Extract the [X, Y] coordinate from the center of the cell holding the provided text.  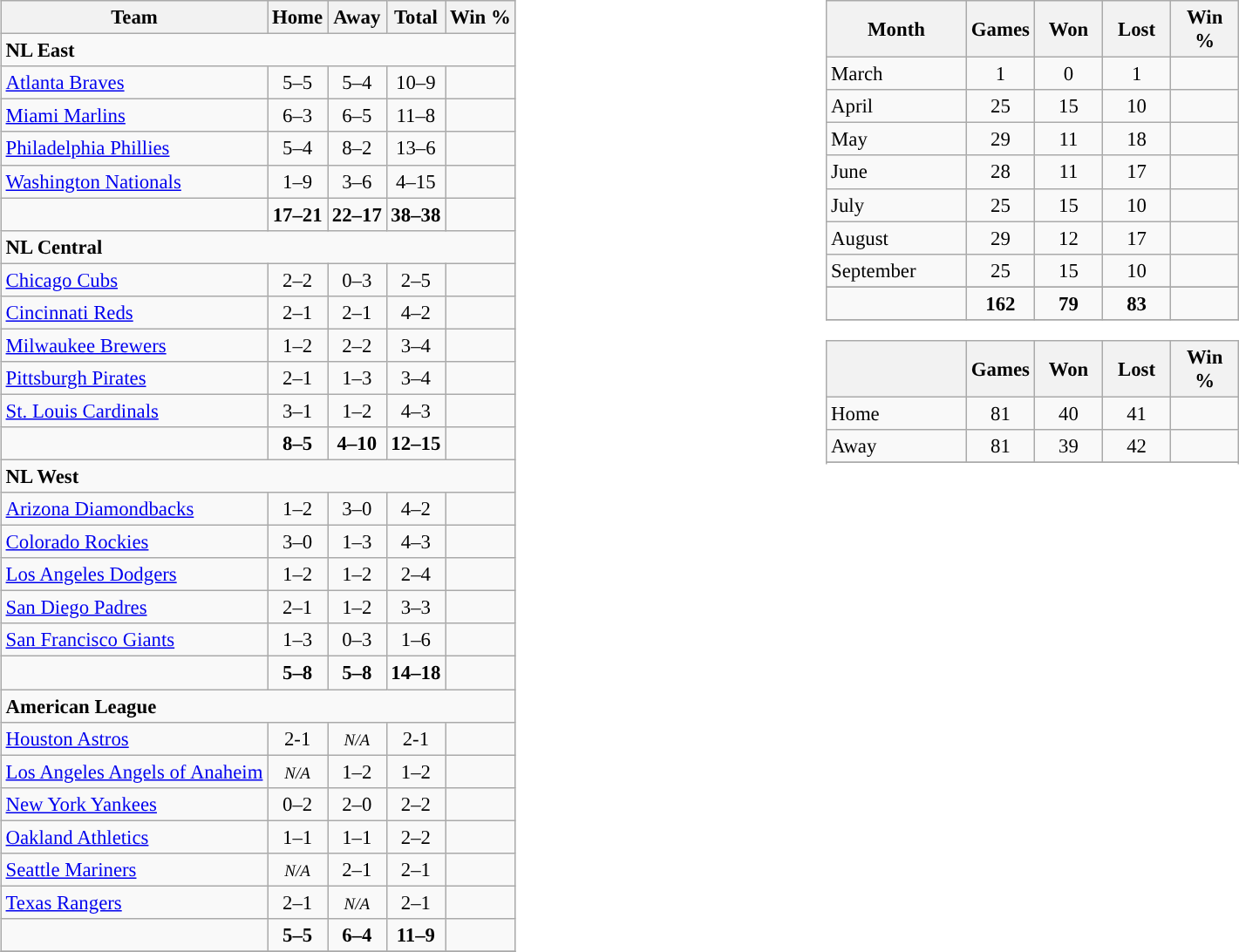
12–15 [416, 444]
12 [1068, 238]
79 [1068, 303]
10–9 [416, 83]
40 [1068, 413]
162 [1000, 303]
6–4 [357, 935]
1–6 [416, 640]
May [896, 139]
Washington Nationals [134, 181]
38–38 [416, 214]
83 [1137, 303]
11–8 [416, 116]
2–4 [416, 575]
Texas Rangers [134, 902]
Oakland Athletics [134, 837]
4–10 [357, 444]
3–6 [357, 181]
Philadelphia Phillies [134, 148]
August [896, 238]
0–2 [298, 804]
San Francisco Giants [134, 640]
4–15 [416, 181]
17–21 [298, 214]
Cincinnati Reds [134, 312]
Los Angeles Dodgers [134, 575]
Total [416, 17]
41 [1137, 413]
3–3 [416, 608]
42 [1137, 446]
14–18 [416, 673]
11–9 [416, 935]
Pittsburgh Pirates [134, 378]
2–5 [416, 280]
Month [896, 30]
Chicago Cubs [134, 280]
0 [1068, 74]
8–2 [357, 148]
July [896, 205]
September [896, 270]
Atlanta Braves [134, 83]
New York Yankees [134, 804]
Milwaukee Brewers [134, 345]
June [896, 172]
St. Louis Cardinals [134, 411]
Seattle Mariners [134, 869]
13–6 [416, 148]
San Diego Padres [134, 608]
Colorado Rockies [134, 542]
NL West [258, 476]
Los Angeles Angels of Anaheim [134, 772]
Arizona Diamondbacks [134, 509]
April [896, 106]
8–5 [298, 444]
Team [134, 17]
18 [1137, 139]
28 [1000, 172]
39 [1068, 446]
22–17 [357, 214]
6–3 [298, 116]
American League [258, 705]
2–0 [357, 804]
Houston Astros [134, 738]
6–5 [357, 116]
March [896, 74]
3–1 [298, 411]
NL East [258, 51]
NL Central [258, 247]
Miami Marlins [134, 116]
1–9 [298, 181]
